Provide the [x, y] coordinate of the cell's center where the given text is located.  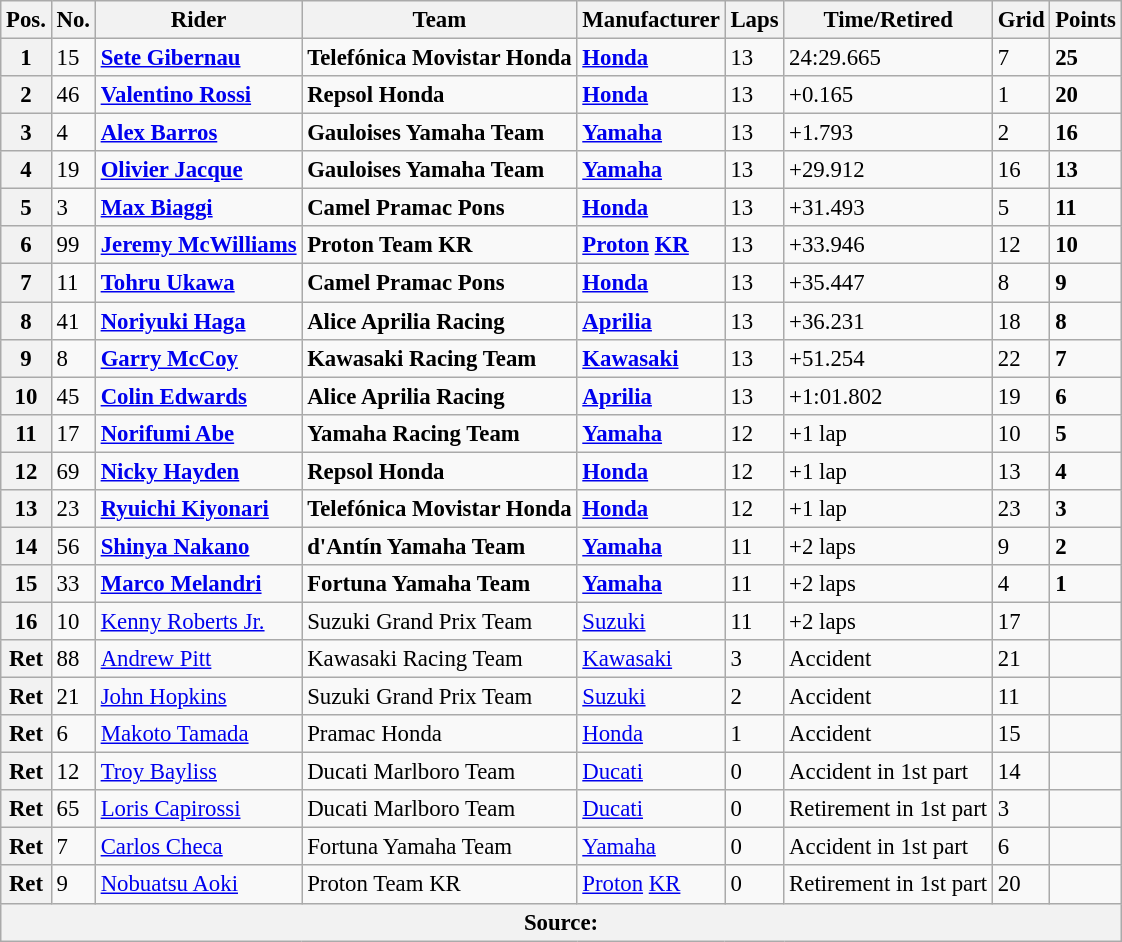
+31.493 [888, 208]
Sete Gibernau [198, 58]
Grid [1020, 20]
Shinya Nakano [198, 546]
Carlos Checa [198, 847]
Laps [754, 20]
69 [73, 471]
41 [73, 321]
Ryuichi Kiyonari [198, 509]
Nobuatsu Aoki [198, 885]
18 [1020, 321]
Yamaha Racing Team [440, 433]
+35.447 [888, 283]
Pos. [26, 20]
Source: [561, 922]
Noriyuki Haga [198, 321]
Olivier Jacque [198, 170]
Nicky Hayden [198, 471]
Andrew Pitt [198, 659]
Manufacturer [651, 20]
John Hopkins [198, 697]
Pramac Honda [440, 734]
88 [73, 659]
+1.793 [888, 133]
Rider [198, 20]
Max Biaggi [198, 208]
+1:01.802 [888, 396]
46 [73, 95]
65 [73, 809]
Garry McCoy [198, 358]
+29.912 [888, 170]
25 [1086, 58]
Loris Capirossi [198, 809]
Points [1086, 20]
Time/Retired [888, 20]
22 [1020, 358]
45 [73, 396]
Jeremy McWilliams [198, 245]
d'Antín Yamaha Team [440, 546]
Troy Bayliss [198, 772]
33 [73, 584]
No. [73, 20]
Tohru Ukawa [198, 283]
24:29.665 [888, 58]
+33.946 [888, 245]
Makoto Tamada [198, 734]
Norifumi Abe [198, 433]
+51.254 [888, 358]
99 [73, 245]
Marco Melandri [198, 584]
+36.231 [888, 321]
Colin Edwards [198, 396]
56 [73, 546]
Alex Barros [198, 133]
+0.165 [888, 95]
Kenny Roberts Jr. [198, 621]
Team [440, 20]
Valentino Rossi [198, 95]
